For the text-containing cell, return its midpoint in [X, Y] coordinate format. 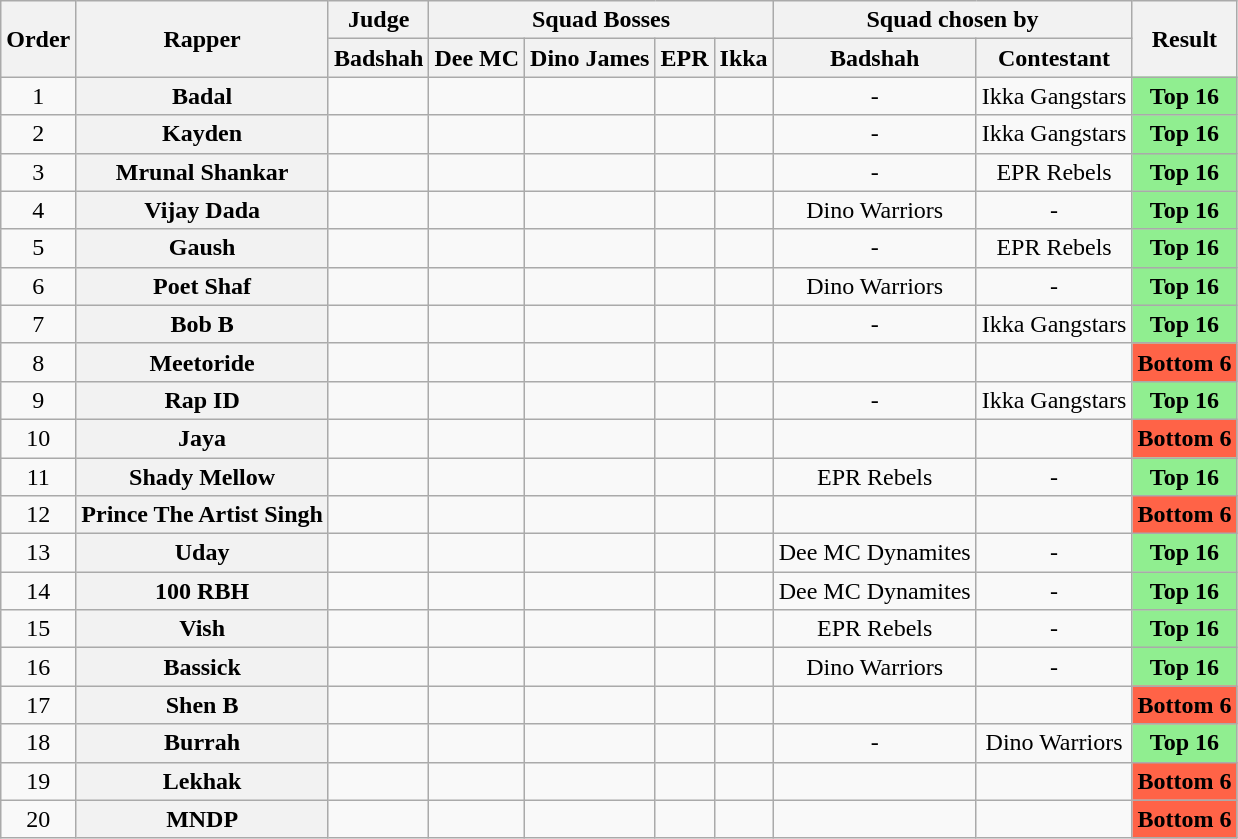
Shen B [202, 705]
11 [38, 477]
13 [38, 553]
Lekhak [202, 781]
Gaush [202, 248]
Judge [378, 20]
4 [38, 210]
20 [38, 819]
3 [38, 172]
Jaya [202, 438]
14 [38, 591]
Vijay Dada [202, 210]
19 [38, 781]
Rapper [202, 39]
Uday [202, 553]
Shady Mellow [202, 477]
10 [38, 438]
Contestant [1054, 58]
Poet Shaf [202, 286]
Bob B [202, 324]
Bassick [202, 667]
8 [38, 362]
100 RBH [202, 591]
Dino James [590, 58]
15 [38, 629]
17 [38, 705]
Badal [202, 96]
MNDP [202, 819]
EPR [684, 58]
Squad Bosses [601, 20]
Rap ID [202, 400]
Meetoride [202, 362]
9 [38, 400]
7 [38, 324]
Kayden [202, 134]
2 [38, 134]
6 [38, 286]
18 [38, 743]
Vish [202, 629]
1 [38, 96]
16 [38, 667]
Dee MC [477, 58]
Squad chosen by [952, 20]
Ikka [744, 58]
Prince The Artist Singh [202, 515]
Mrunal Shankar [202, 172]
12 [38, 515]
5 [38, 248]
Result [1184, 39]
Order [38, 39]
Burrah [202, 743]
